Return (X, Y) of the center of cell containing provided text 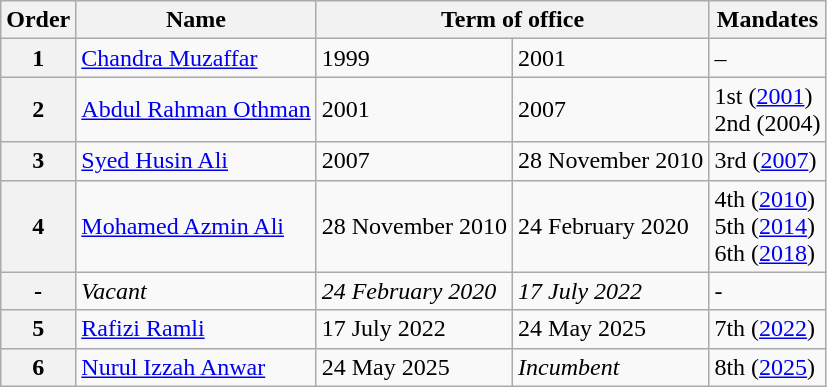
Mohamed Azmin Ali (196, 226)
Abdul Rahman Othman (196, 110)
4 (38, 226)
Name (196, 20)
1 (38, 58)
4th (2010)5th (2014)6th (2018) (768, 226)
1999 (414, 58)
Term of office (512, 20)
1st (2001)2nd (2004) (768, 110)
3rd (2007) (768, 161)
2 (38, 110)
Order (38, 20)
7th (2022) (768, 329)
Vacant (196, 291)
Incumbent (611, 367)
Rafizi Ramli (196, 329)
– (768, 58)
8th (2025) (768, 367)
Nurul Izzah Anwar (196, 367)
3 (38, 161)
Chandra Muzaffar (196, 58)
6 (38, 367)
Syed Husin Ali (196, 161)
Mandates (768, 20)
5 (38, 329)
